Scan for the cell matching the given text and deliver its (x, y) coordinate at center. 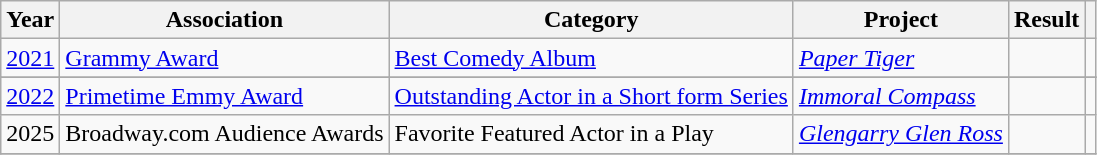
2025 (30, 134)
Outstanding Actor in a Short form Series (591, 96)
Paper Tiger (900, 58)
Result (1046, 20)
Category (591, 20)
Broadway.com Audience Awards (224, 134)
Year (30, 20)
Favorite Featured Actor in a Play (591, 134)
2022 (30, 96)
Immoral Compass (900, 96)
Primetime Emmy Award (224, 96)
Glengarry Glen Ross (900, 134)
Grammy Award (224, 58)
Project (900, 20)
Best Comedy Album (591, 58)
Association (224, 20)
2021 (30, 58)
